Capture the cell that displays the provided text and extract its [X, Y] central coordinate. 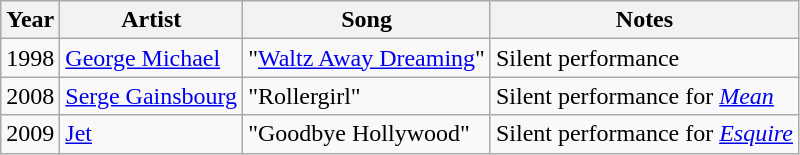
Silent performance for Esquire [644, 134]
2009 [30, 134]
Artist [152, 20]
Song [367, 20]
Notes [644, 20]
Serge Gainsbourg [152, 96]
"Waltz Away Dreaming" [367, 58]
1998 [30, 58]
"Rollergirl" [367, 96]
Silent performance [644, 58]
George Michael [152, 58]
Year [30, 20]
Jet [152, 134]
"Goodbye Hollywood" [367, 134]
2008 [30, 96]
Silent performance for Mean [644, 96]
